Search for the cell housing the specified text and yield its [x, y] center coordinate. 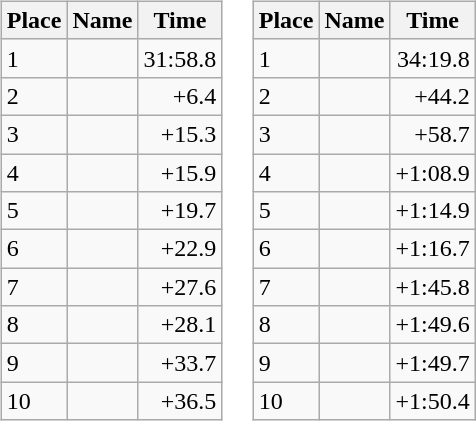
+28.1 [180, 325]
+15.3 [180, 134]
+1:45.8 [432, 287]
+33.7 [180, 363]
+1:49.7 [432, 363]
+1:49.6 [432, 325]
+1:14.9 [432, 211]
+1:16.7 [432, 249]
+36.5 [180, 401]
34:19.8 [432, 58]
+1:08.9 [432, 173]
31:58.8 [180, 58]
+19.7 [180, 211]
+44.2 [432, 96]
+58.7 [432, 134]
+1:50.4 [432, 401]
+27.6 [180, 287]
+15.9 [180, 173]
+22.9 [180, 249]
+6.4 [180, 96]
